Return the [X, Y] coordinate for the center point of the cell that contains the specified text.  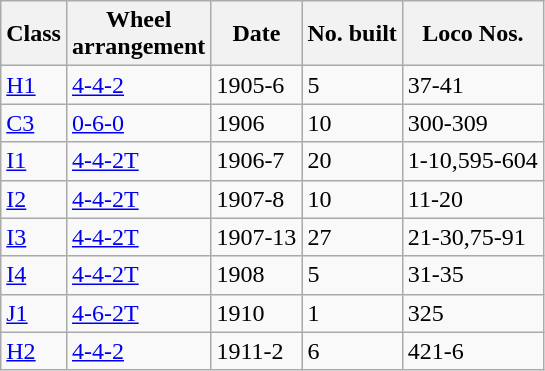
1910 [256, 313]
Loco Nos. [472, 34]
1911-2 [256, 351]
300-309 [472, 123]
Date [256, 34]
325 [472, 313]
20 [352, 161]
No. built [352, 34]
0-6-0 [138, 123]
1908 [256, 275]
11-20 [472, 199]
1906-7 [256, 161]
1906 [256, 123]
I1 [34, 161]
1 [352, 313]
1907-8 [256, 199]
C3 [34, 123]
21-30,75-91 [472, 237]
27 [352, 237]
I3 [34, 237]
1907-13 [256, 237]
6 [352, 351]
I4 [34, 275]
Wheelarrangement [138, 34]
H2 [34, 351]
1905-6 [256, 85]
Class [34, 34]
4-6-2T [138, 313]
31-35 [472, 275]
H1 [34, 85]
I2 [34, 199]
37-41 [472, 85]
421-6 [472, 351]
J1 [34, 313]
1-10,595-604 [472, 161]
